Extract the [X, Y] coordinate from the center of the cell holding the provided text.  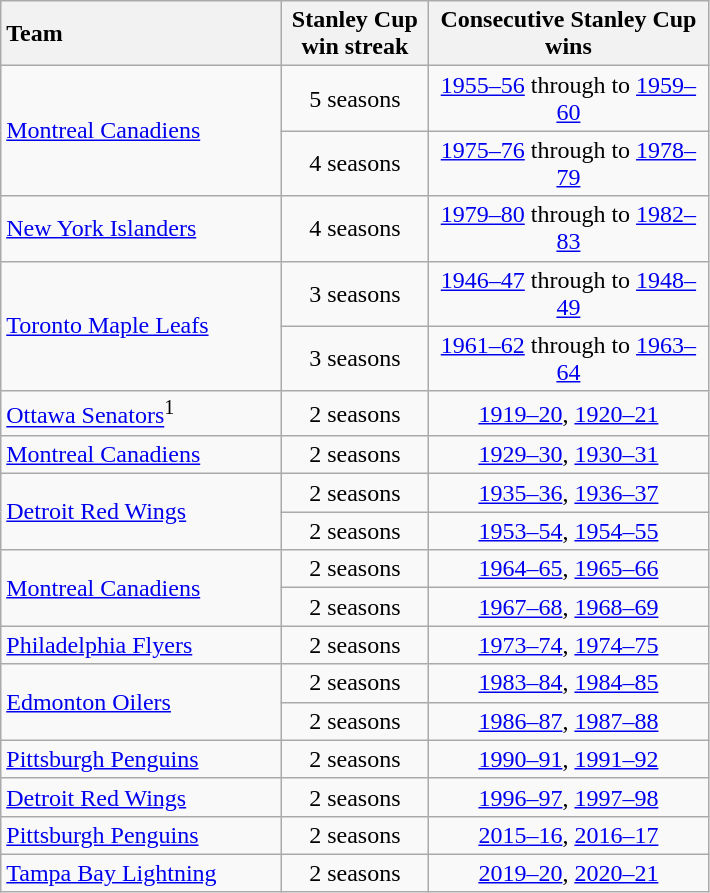
1964–65, 1965–66 [568, 569]
1919–20, 1920–21 [568, 414]
1979–80 through to 1982–83 [568, 228]
5 seasons [355, 98]
1996–97, 1997–98 [568, 797]
1955–56 through to 1959–60 [568, 98]
1983–84, 1984–85 [568, 683]
1973–74, 1974–75 [568, 645]
Stanley Cupwin streak [355, 34]
1961–62 through to 1963–64 [568, 358]
Ottawa Senators1 [142, 414]
Consecutive Stanley Cup wins [568, 34]
1975–76 through to 1978–79 [568, 164]
1935–36, 1936–37 [568, 493]
1946–47 through to 1948–49 [568, 294]
Toronto Maple Leafs [142, 326]
Edmonton Oilers [142, 702]
1967–68, 1968–69 [568, 607]
1990–91, 1991–92 [568, 759]
Team [142, 34]
Philadelphia Flyers [142, 645]
1929–30, 1930–31 [568, 455]
2015–16, 2016–17 [568, 835]
1986–87, 1987–88 [568, 721]
1953–54, 1954–55 [568, 531]
2019–20, 2020–21 [568, 873]
Tampa Bay Lightning [142, 873]
New York Islanders [142, 228]
